Provide the [x, y] coordinate of the cell's center where the given text is located.  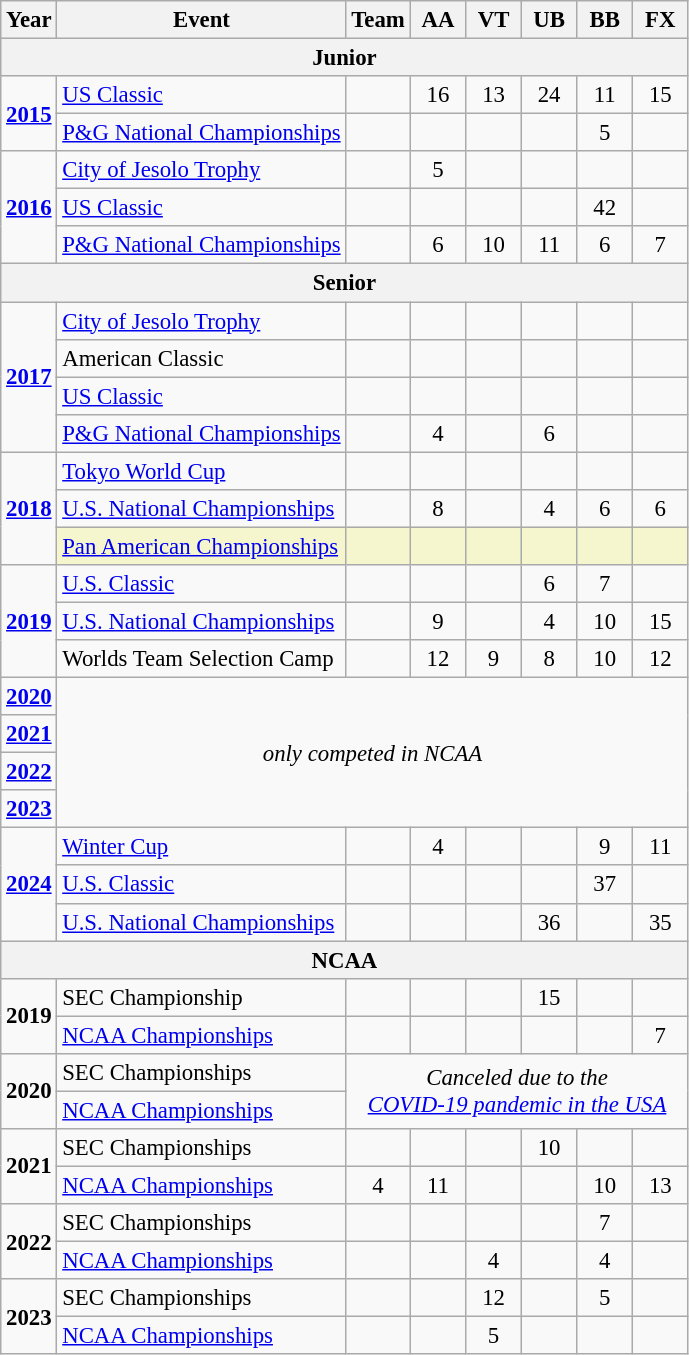
42 [605, 208]
UB [549, 20]
Pan American Championships [202, 546]
2016 [29, 208]
SEC Championship [202, 997]
2018 [29, 508]
Year [29, 20]
FX [661, 20]
Team [378, 20]
Canceled due to theCOVID-19 pandemic in the USA [517, 1092]
VT [494, 20]
Tokyo World Cup [202, 471]
36 [549, 922]
2024 [29, 884]
2017 [29, 377]
American Classic [202, 358]
NCAA [344, 960]
37 [605, 885]
24 [549, 95]
BB [605, 20]
Worlds Team Selection Camp [202, 659]
Senior [344, 283]
only competed in NCAA [372, 753]
Winter Cup [202, 847]
AA [438, 20]
16 [438, 95]
35 [661, 922]
Event [202, 20]
2015 [29, 114]
Junior [344, 58]
